Provide the (x, y) coordinate of the cell's center where the given text is located.  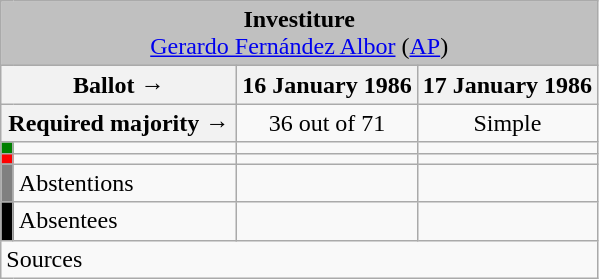
Simple (507, 123)
16 January 1986 (327, 85)
InvestitureGerardo Fernández Albor (AP) (300, 34)
36 out of 71 (327, 123)
Absentees (125, 221)
Ballot → (119, 85)
Abstentions (125, 183)
Required majority → (119, 123)
17 January 1986 (507, 85)
Sources (300, 259)
